Return the [X, Y] coordinate for the center point of the cell that contains the specified text.  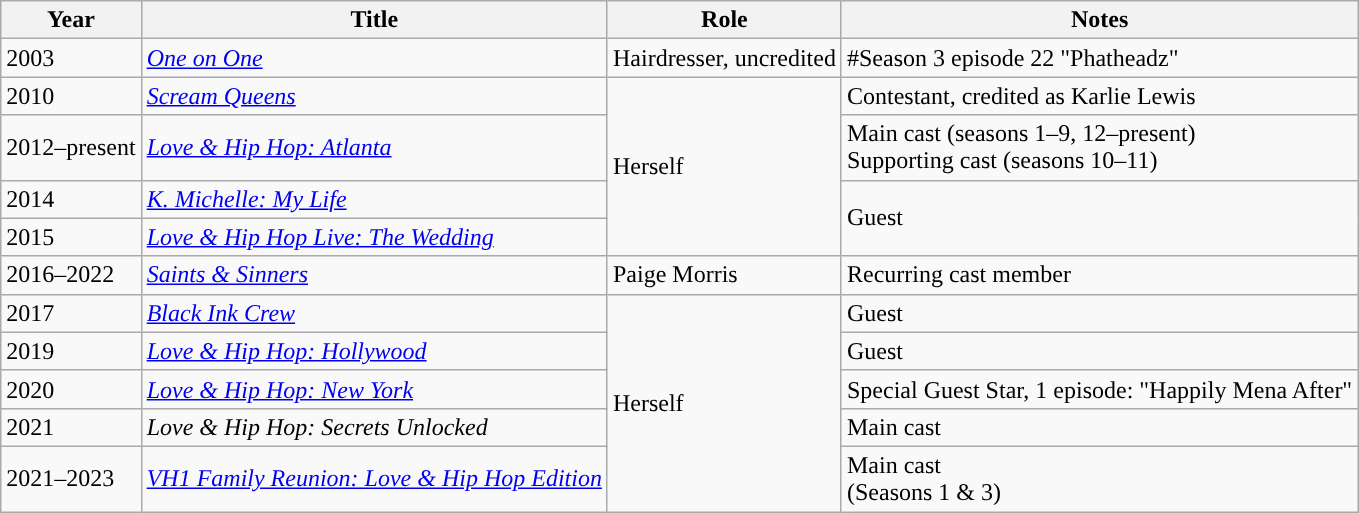
K. Michelle: My Life [374, 199]
2019 [71, 351]
Paige Morris [724, 275]
2017 [71, 313]
2010 [71, 96]
Recurring cast member [1099, 275]
2021 [71, 427]
2021–2023 [71, 478]
Main cast (seasons 1–9, 12–present)Supporting cast (seasons 10–11) [1099, 148]
Special Guest Star, 1 episode: "Happily Mena After" [1099, 389]
Black Ink Crew [374, 313]
Notes [1099, 20]
VH1 Family Reunion: Love & Hip Hop Edition [374, 478]
Scream Queens [374, 96]
2020 [71, 389]
Title [374, 20]
Love & Hip Hop: Hollywood [374, 351]
Main cast [1099, 427]
2015 [71, 237]
#Season 3 episode 22 "Phatheadz" [1099, 58]
2003 [71, 58]
Main cast(Seasons 1 & 3) [1099, 478]
One on One [374, 58]
Love & Hip Hop: Atlanta [374, 148]
2014 [71, 199]
Hairdresser, uncredited [724, 58]
Year [71, 20]
Love & Hip Hop: New York [374, 389]
Love & Hip Hop Live: The Wedding [374, 237]
Contestant, credited as Karlie Lewis [1099, 96]
Saints & Sinners [374, 275]
2016–2022 [71, 275]
2012–present [71, 148]
Role [724, 20]
Love & Hip Hop: Secrets Unlocked [374, 427]
